Return [x, y] of the center of cell containing provided text 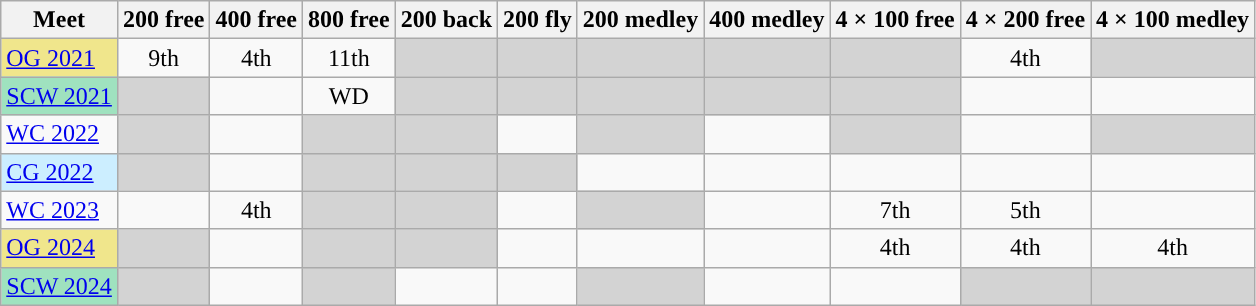
9th [164, 58]
11th [350, 58]
5th [1025, 210]
200 fly [538, 20]
7th [895, 210]
200 medley [640, 20]
400 medley [767, 20]
SCW 2021 [60, 96]
CG 2022 [60, 172]
4 × 200 free [1025, 20]
200 free [164, 20]
OG 2024 [60, 248]
400 free [256, 20]
800 free [350, 20]
OG 2021 [60, 58]
4 × 100 free [895, 20]
WD [350, 96]
Meet [60, 20]
4 × 100 medley [1173, 20]
WC 2022 [60, 134]
WC 2023 [60, 210]
200 back [446, 20]
SCW 2024 [60, 286]
